Locate the cell with the specified text and output its [x, y] center coordinate. 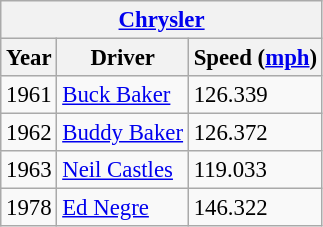
Buck Baker [122, 95]
1963 [29, 170]
Year [29, 58]
1961 [29, 95]
Ed Negre [122, 208]
Buddy Baker [122, 133]
119.033 [255, 170]
146.322 [255, 208]
126.339 [255, 95]
1978 [29, 208]
Driver [122, 58]
Neil Castles [122, 170]
126.372 [255, 133]
1962 [29, 133]
Speed (mph) [255, 58]
Chrysler [162, 20]
